Detect which cell encompasses the target text, then output its [x, y] center coordinate. 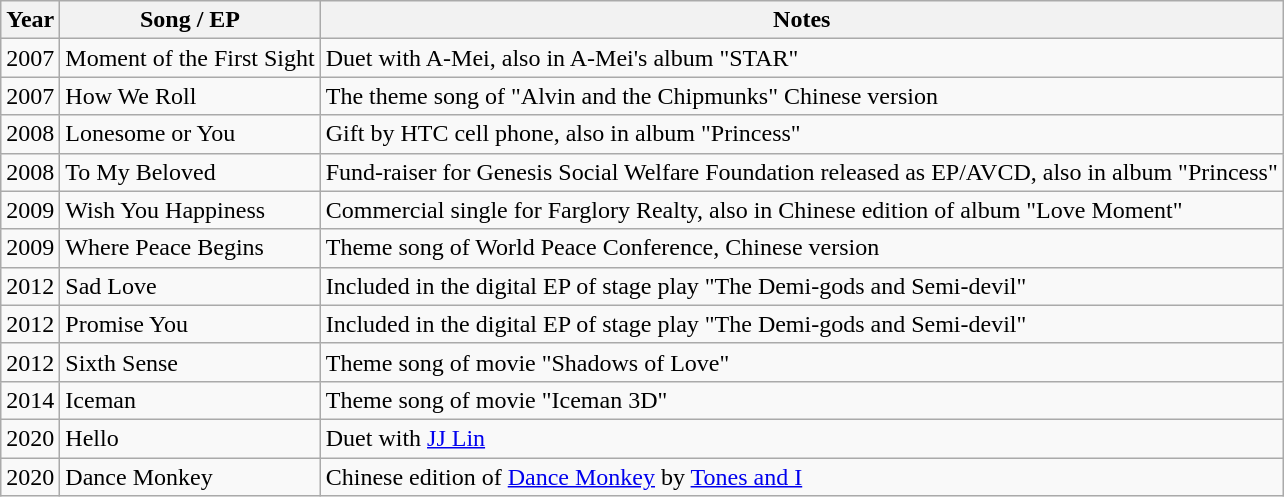
Dance Monkey [190, 477]
Theme song of movie "Iceman 3D" [802, 400]
Fund-raiser for Genesis Social Welfare Foundation released as EP/AVCD, also in album "Princess" [802, 172]
The theme song of "Alvin and the Chipmunks" Chinese version [802, 96]
Hello [190, 438]
Theme song of World Peace Conference, Chinese version [802, 248]
Lonesome or You [190, 134]
Iceman [190, 400]
How We Roll [190, 96]
Chinese edition of Dance Monkey by Tones and I [802, 477]
Where Peace Begins [190, 248]
Notes [802, 20]
Commercial single for Farglory Realty, also in Chinese edition of album "Love Moment" [802, 210]
Sixth Sense [190, 362]
Promise You [190, 324]
2014 [30, 400]
Moment of the First Sight [190, 58]
Gift by HTC cell phone, also in album "Princess" [802, 134]
Duet with A-Mei, also in A-Mei's album "STAR" [802, 58]
Theme song of movie "Shadows of Love" [802, 362]
Song / EP [190, 20]
Duet with JJ Lin [802, 438]
Sad Love [190, 286]
To My Beloved [190, 172]
Wish You Happiness [190, 210]
Year [30, 20]
